Find where the given text appears and provide that cell's center as (X, Y) coordinate. 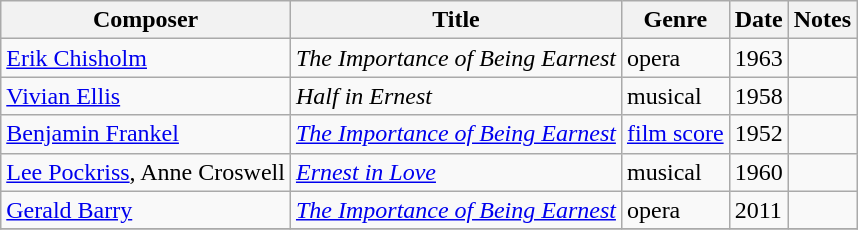
Half in Ernest (456, 96)
Genre (675, 20)
Ernest in Love (456, 172)
1952 (758, 134)
Benjamin Frankel (146, 134)
Vivian Ellis (146, 96)
1963 (758, 58)
1958 (758, 96)
Gerald Barry (146, 210)
2011 (758, 210)
Composer (146, 20)
1960 (758, 172)
film score (675, 134)
Notes (822, 20)
Erik Chisholm (146, 58)
Date (758, 20)
Title (456, 20)
Lee Pockriss, Anne Croswell (146, 172)
